From the cell containing the given text, extract its center point as (x, y) coordinate. 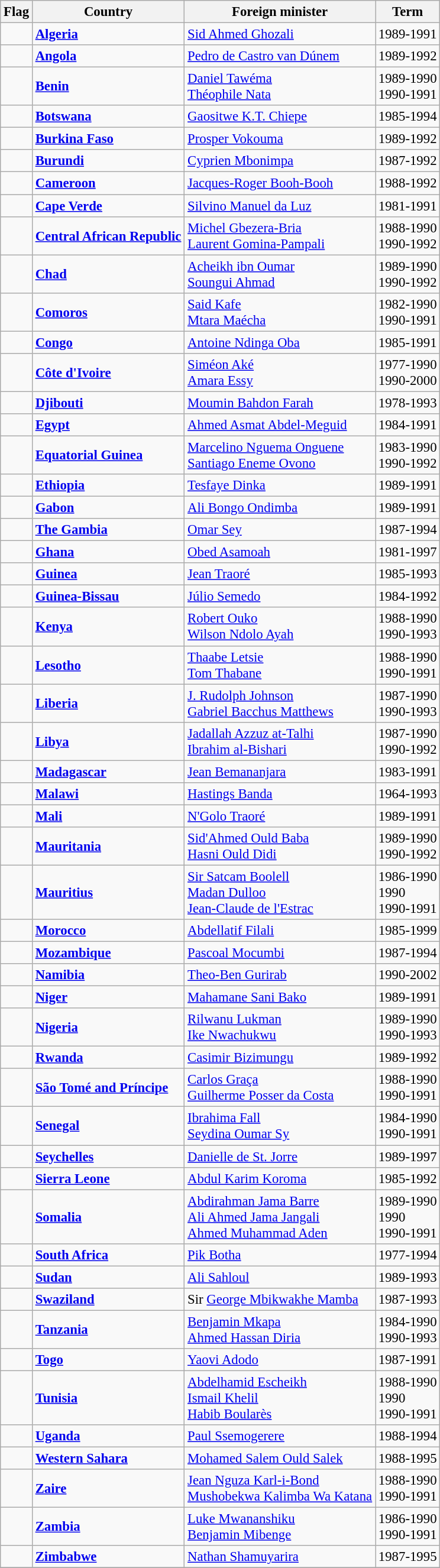
J. Rudolph JohnsonGabriel Bacchus Matthews (280, 704)
1985-1994 (408, 116)
1987-1993 (408, 1300)
Abdelhamid EscheikhIsmail KhelilHabib Boularès (280, 1398)
1989-199019901990-1991 (408, 1217)
1983-1991 (408, 772)
Cyprien Mbonimpa (280, 161)
1978-1993 (408, 403)
1981-1997 (408, 552)
Danielle de St. Jorre (280, 1156)
Benjamin MkapaAhmed Hassan Diria (280, 1329)
Yaovi Adodo (280, 1360)
1986-199019901990-1991 (408, 892)
1989-19901990-1993 (408, 1028)
Cape Verde (108, 206)
Ghana (108, 552)
Prosper Vokouma (280, 139)
Mali (108, 816)
Tesfaye Dinka (280, 485)
Paul Ssemogerere (280, 1436)
Siméon AkéAmara Essy (280, 372)
Mohamed Salem Ould Salek (280, 1459)
1983-19901990-1992 (408, 455)
Burundi (108, 161)
1987-1991 (408, 1360)
Sir Satcam BoolellMadan DullooJean-Claude de l'Estrac (280, 892)
1989-1997 (408, 1156)
Abdellatif Filali (280, 931)
1987-1995 (408, 1557)
Carlos GraçaGuilherme Posser da Costa (280, 1088)
1987-19901990-1993 (408, 704)
1982-19901990-1991 (408, 312)
Morocco (108, 931)
Somalia (108, 1217)
Togo (108, 1360)
Ali Bongo Ondimba (280, 508)
1989-19901990-1991 (408, 86)
Jadallah Azzuz at-TalhiIbrahim al-Bishari (280, 741)
1987-1992 (408, 161)
Egypt (108, 425)
1988-1992 (408, 183)
1984-1992 (408, 597)
Guinea (108, 574)
Niger (108, 997)
Flag (17, 12)
1984-19901990-1991 (408, 1126)
Silvino Manuel da Luz (280, 206)
Gabon (108, 508)
Algeria (108, 34)
Côte d'Ivoire (108, 372)
South Africa (108, 1255)
Congo (108, 342)
Tanzania (108, 1329)
1988-1995 (408, 1459)
Zaire (108, 1489)
Ethiopia (108, 485)
Rwanda (108, 1058)
1986-19901990-1991 (408, 1527)
Robert OukoWilson Ndolo Ayah (280, 627)
Country (108, 12)
Senegal (108, 1126)
Mauritania (108, 847)
Antoine Ndinga Oba (280, 342)
Zambia (108, 1527)
Libya (108, 741)
Malawi (108, 794)
1989-1993 (408, 1277)
Central African Republic (108, 235)
Namibia (108, 975)
Cameroon (108, 183)
Omar Sey (280, 530)
Obed Asamoah (280, 552)
Western Sahara (108, 1459)
Lesotho (108, 665)
Mauritius (108, 892)
Burkina Faso (108, 139)
1985-1999 (408, 931)
1964-1993 (408, 794)
São Tomé and Príncipe (108, 1088)
1988-199019901990-1991 (408, 1398)
Equatorial Guinea (108, 455)
Mahamane Sani Bako (280, 997)
1977-19901990-2000 (408, 372)
Seychelles (108, 1156)
Nigeria (108, 1028)
Hastings Banda (280, 794)
1990-2002 (408, 975)
1977-1994 (408, 1255)
Michel Gbezera-BriaLaurent Gomina-Pampali (280, 235)
1985-1991 (408, 342)
Kenya (108, 627)
Pik Botha (280, 1255)
Uganda (108, 1436)
Botswana (108, 116)
1987-19901990-1992 (408, 741)
Madagascar (108, 772)
Casimir Bizimungu (280, 1058)
1985-1993 (408, 574)
Term (408, 12)
Chad (108, 274)
Gaositwe K.T. Chiepe (280, 116)
Nathan Shamuyarira (280, 1557)
Jean Nguza Karl-i-BondMushobekwa Kalimba Wa Katana (280, 1489)
Jacques-Roger Booh-Booh (280, 183)
Foreign minister (280, 12)
Thaabe LetsieTom Thabane (280, 665)
Ibrahima FallSeydina Oumar Sy (280, 1126)
1988-19901990-1993 (408, 627)
Sid Ahmed Ghozali (280, 34)
Said KafeMtara Maécha (280, 312)
Comoros (108, 312)
Angola (108, 56)
Tunisia (108, 1398)
Swaziland (108, 1300)
Marcelino Nguema OngueneSantiago Eneme Ovono (280, 455)
Sir George Mbikwakhe Mamba (280, 1300)
1985-1992 (408, 1178)
Djibouti (108, 403)
Jean Traoré (280, 574)
Pedro de Castro van Dúnem (280, 56)
N'Golo Traoré (280, 816)
Mozambique (108, 953)
Liberia (108, 704)
1984-1991 (408, 425)
Daniel TawémaThéophile Nata (280, 86)
Sierra Leone (108, 1178)
1984-19901990-1993 (408, 1329)
Abdirahman Jama BarreAli Ahmed Jama JangaliAhmed Muhammad Aden (280, 1217)
Jean Bemananjara (280, 772)
The Gambia (108, 530)
1988-1994 (408, 1436)
Ahmed Asmat Abdel-Meguid (280, 425)
1988-19901990-1992 (408, 235)
Benin (108, 86)
1981-1991 (408, 206)
Zimbabwe (108, 1557)
Acheikh ibn OumarSoungui Ahmad (280, 274)
Abdul Karim Koroma (280, 1178)
Júlio Semedo (280, 597)
Guinea-Bissau (108, 597)
Rilwanu LukmanIke Nwachukwu (280, 1028)
Theo-Ben Gurirab (280, 975)
Luke MwananshikuBenjamin Mibenge (280, 1527)
Pascoal Mocumbi (280, 953)
Sudan (108, 1277)
Moumin Bahdon Farah (280, 403)
Sid'Ahmed Ould Baba Hasni Ould Didi (280, 847)
Ali Sahloul (280, 1277)
